Pinpoint the cell where the given text exists, returning its [x, y] midpoint coordinate. 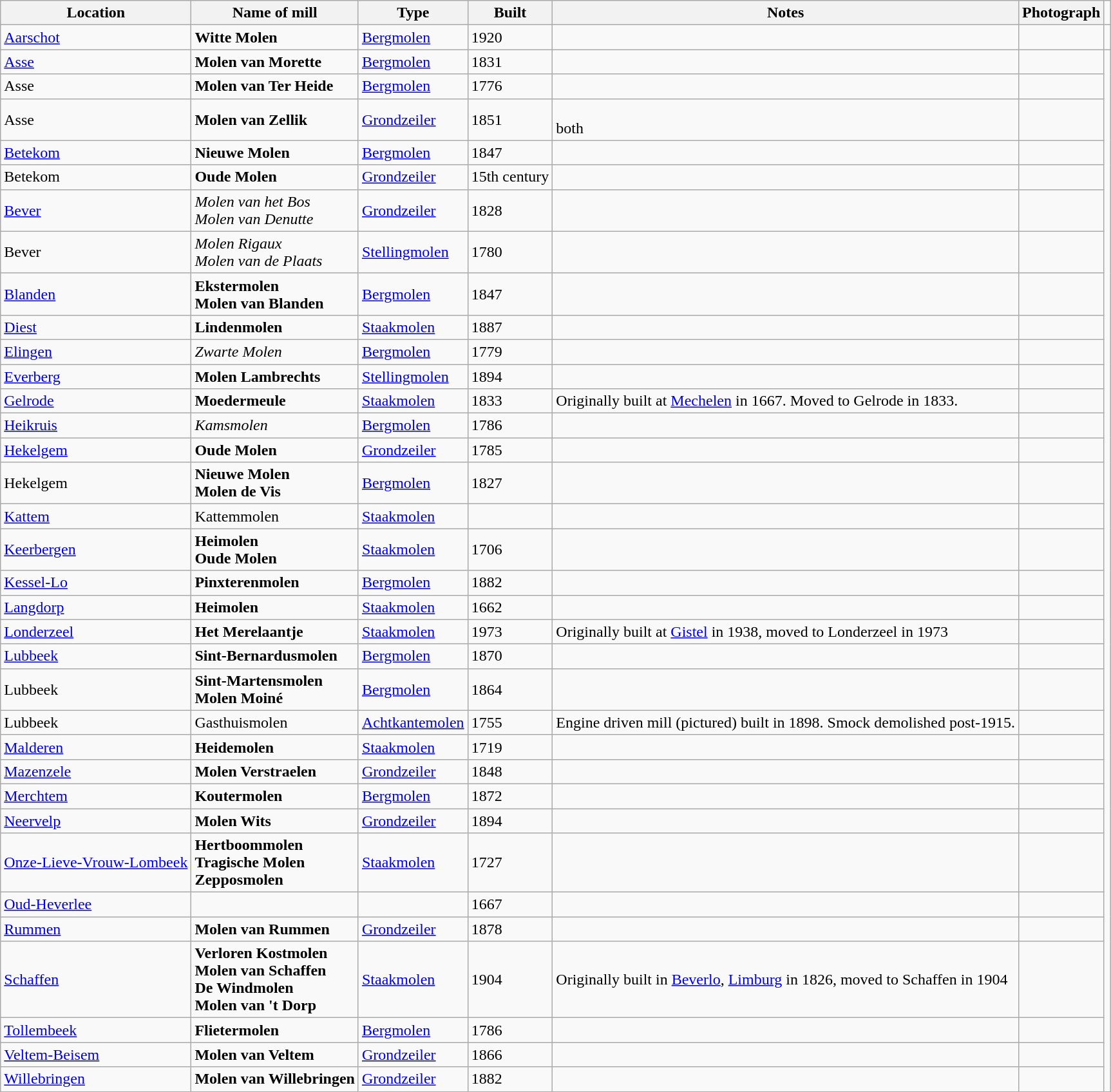
Originally built at Mechelen in 1667. Moved to Gelrode in 1833. [786, 401]
Willebringen [96, 1079]
1866 [510, 1055]
Kessel-Lo [96, 583]
Kattem [96, 516]
Zwarte Molen [275, 352]
1706 [510, 550]
Molen van Ter Heide [275, 86]
Kattemmolen [275, 516]
HeimolenOude Molen [275, 550]
Langdorp [96, 607]
Gelrode [96, 401]
Het Merelaantje [275, 632]
Koutermolen [275, 796]
Molen van Rummen [275, 929]
Malderen [96, 747]
1973 [510, 632]
1779 [510, 352]
Built [510, 13]
1755 [510, 722]
1827 [510, 483]
1904 [510, 980]
1848 [510, 771]
Lindenmolen [275, 327]
Molen van Veltem [275, 1055]
15th century [510, 177]
both [786, 120]
Veltem-Beisem [96, 1055]
Location [96, 13]
Elingen [96, 352]
1662 [510, 607]
HertboommolenTragische MolenZepposmolen [275, 863]
Notes [786, 13]
Molen Verstraelen [275, 771]
Molen Wits [275, 821]
1719 [510, 747]
1851 [510, 120]
Photograph [1061, 13]
Neervelp [96, 821]
Keerbergen [96, 550]
Sint-Bernardusmolen [275, 656]
Merchtem [96, 796]
1831 [510, 62]
Schaffen [96, 980]
1870 [510, 656]
1864 [510, 689]
EkstermolenMolen van Blanden [275, 294]
Londerzeel [96, 632]
Sint-MartensmolenMolen Moiné [275, 689]
1872 [510, 796]
Witte Molen [275, 37]
1667 [510, 905]
Originally built in Beverlo, Limburg in 1826, moved to Schaffen in 1904 [786, 980]
Onze-Lieve-Vrouw-Lombeek [96, 863]
Heikruis [96, 426]
Molen van Willebringen [275, 1079]
Rummen [96, 929]
Molen van Zellik [275, 120]
Originally built at Gistel in 1938, moved to Londerzeel in 1973 [786, 632]
Gasthuismolen [275, 722]
Type [413, 13]
Aarschot [96, 37]
Nieuwe MolenMolen de Vis [275, 483]
Molen RigauxMolen van de Plaats [275, 252]
Nieuwe Molen [275, 153]
Kamsmolen [275, 426]
1920 [510, 37]
Diest [96, 327]
Molen Lambrechts [275, 377]
1776 [510, 86]
Tollembeek [96, 1030]
Everberg [96, 377]
1878 [510, 929]
1780 [510, 252]
Flietermolen [275, 1030]
1833 [510, 401]
Molen van Morette [275, 62]
Heidemolen [275, 747]
1887 [510, 327]
Name of mill [275, 13]
1785 [510, 450]
Oud-Heverlee [96, 905]
Heimolen [275, 607]
Pinxterenmolen [275, 583]
Mazenzele [96, 771]
Moedermeule [275, 401]
Achtkantemolen [413, 722]
1828 [510, 210]
Blanden [96, 294]
1727 [510, 863]
Molen van het BosMolen van Denutte [275, 210]
Engine driven mill (pictured) built in 1898. Smock demolished post-1915. [786, 722]
Verloren KostmolenMolen van SchaffenDe WindmolenMolen van 't Dorp [275, 980]
